Scan for the cell matching the given text and deliver its (X, Y) coordinate at center. 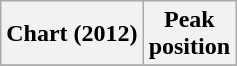
Peakposition (189, 34)
Chart (2012) (72, 34)
